Find where the given text appears and provide that cell's center as [x, y] coordinate. 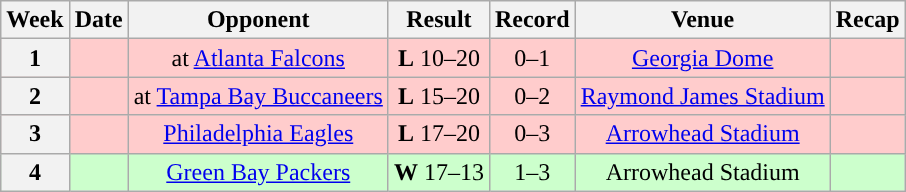
L 10–20 [438, 58]
Georgia Dome [702, 58]
Venue [702, 20]
Recap [868, 20]
Green Bay Packers [258, 172]
Result [438, 20]
at Atlanta Falcons [258, 58]
0–3 [532, 134]
at Tampa Bay Buccaneers [258, 96]
Date [98, 20]
W 17–13 [438, 172]
4 [35, 172]
L 17–20 [438, 134]
0–2 [532, 96]
3 [35, 134]
0–1 [532, 58]
Record [532, 20]
1–3 [532, 172]
L 15–20 [438, 96]
Week [35, 20]
Opponent [258, 20]
Philadelphia Eagles [258, 134]
Raymond James Stadium [702, 96]
2 [35, 96]
1 [35, 58]
